Locate the cell with the specified text and output its (x, y) center coordinate. 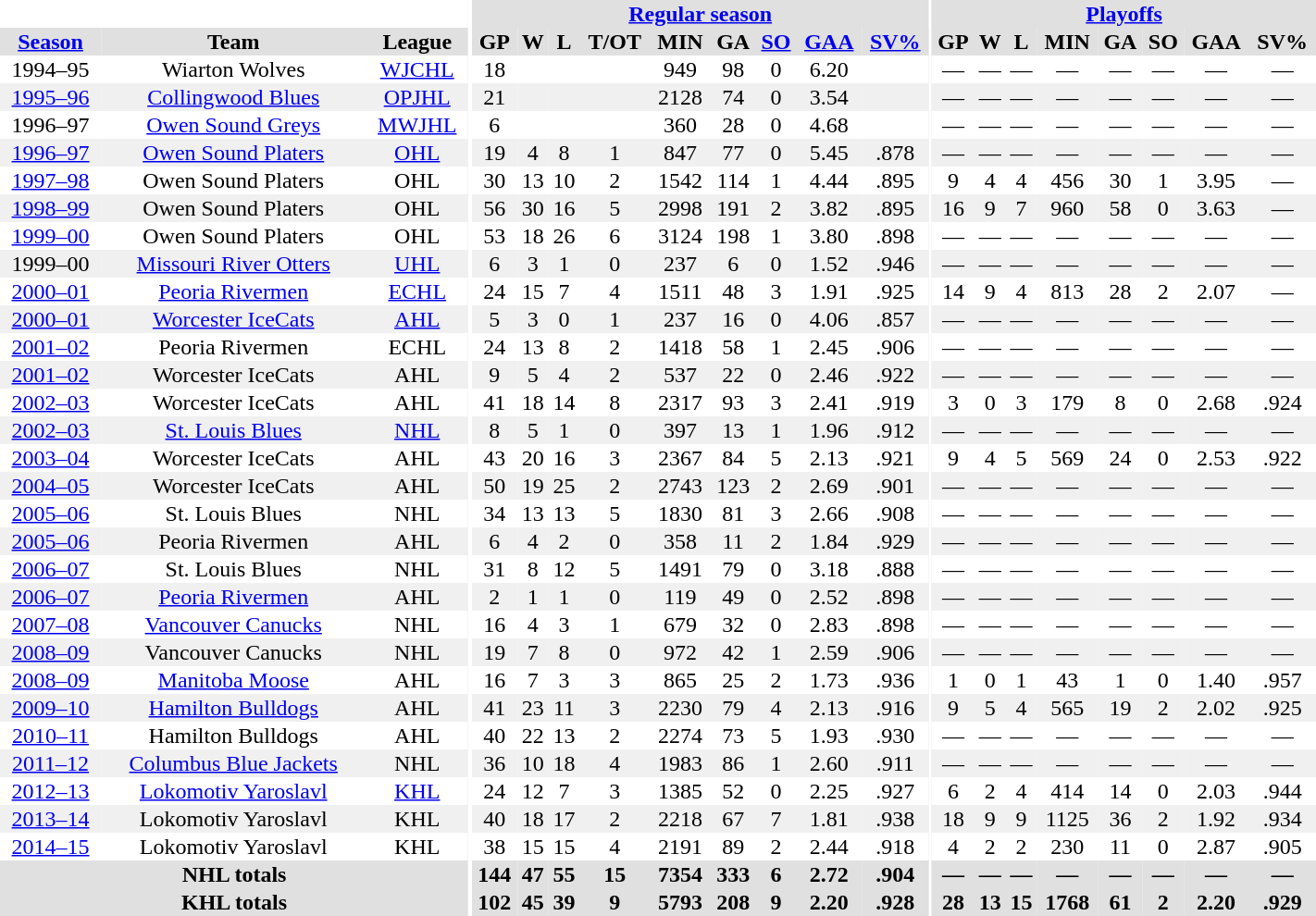
84 (733, 458)
Manitoba Moose (233, 680)
Owen Sound Greys (233, 125)
Missouri River Otters (233, 264)
55 (565, 874)
230 (1067, 847)
34 (494, 514)
WJCHL (416, 69)
52 (733, 791)
6.20 (829, 69)
49 (733, 597)
2.83 (829, 625)
.934 (1283, 819)
2003–04 (50, 458)
.878 (895, 153)
1994–95 (50, 69)
2.41 (829, 402)
123 (733, 486)
93 (733, 402)
537 (680, 375)
Season (50, 42)
847 (680, 153)
333 (733, 874)
2.68 (1216, 402)
3.80 (829, 236)
50 (494, 486)
UHL (416, 264)
2218 (680, 819)
2012–13 (50, 791)
81 (733, 514)
813 (1067, 291)
45 (533, 902)
1418 (680, 347)
1768 (1067, 902)
.918 (895, 847)
2367 (680, 458)
1997–98 (50, 180)
4.68 (829, 125)
102 (494, 902)
32 (733, 625)
Playoffs (1124, 14)
2.07 (1216, 291)
.944 (1283, 791)
114 (733, 180)
17 (565, 819)
T/OT (615, 42)
.911 (895, 763)
179 (1067, 402)
.912 (895, 430)
3.54 (829, 97)
21 (494, 97)
5.45 (829, 153)
2010–11 (50, 736)
.919 (895, 402)
.916 (895, 708)
61 (1120, 902)
.904 (895, 874)
2.72 (829, 874)
2317 (680, 402)
53 (494, 236)
39 (565, 902)
77 (733, 153)
949 (680, 69)
.946 (895, 264)
48 (733, 291)
1.81 (829, 819)
3.95 (1216, 180)
2.25 (829, 791)
2.46 (829, 375)
2.66 (829, 514)
Regular season (701, 14)
1998–99 (50, 208)
20 (533, 458)
1.73 (829, 680)
86 (733, 763)
2013–14 (50, 819)
3.18 (829, 569)
7354 (680, 874)
73 (733, 736)
191 (733, 208)
2191 (680, 847)
865 (680, 680)
38 (494, 847)
4.44 (829, 180)
42 (733, 652)
.888 (895, 569)
2009–10 (50, 708)
2.02 (1216, 708)
.921 (895, 458)
569 (1067, 458)
1.40 (1216, 680)
74 (733, 97)
2004–05 (50, 486)
2.52 (829, 597)
2230 (680, 708)
1511 (680, 291)
2007–08 (50, 625)
89 (733, 847)
56 (494, 208)
.924 (1283, 402)
1830 (680, 514)
47 (533, 874)
Wiarton Wolves (233, 69)
.938 (895, 819)
2.03 (1216, 791)
23 (533, 708)
.928 (895, 902)
1.84 (829, 541)
2998 (680, 208)
1.92 (1216, 819)
3124 (680, 236)
.905 (1283, 847)
1.93 (829, 736)
.930 (895, 736)
972 (680, 652)
1.96 (829, 430)
.857 (895, 319)
2274 (680, 736)
2743 (680, 486)
67 (733, 819)
414 (1067, 791)
358 (680, 541)
KHL totals (234, 902)
.927 (895, 791)
960 (1067, 208)
OPJHL (416, 97)
565 (1067, 708)
1.91 (829, 291)
1542 (680, 180)
NHL totals (234, 874)
2.59 (829, 652)
679 (680, 625)
3.63 (1216, 208)
31 (494, 569)
2.69 (829, 486)
Collingwood Blues (233, 97)
208 (733, 902)
2011–12 (50, 763)
4.06 (829, 319)
1995–96 (50, 97)
2014–15 (50, 847)
1385 (680, 791)
1.52 (829, 264)
360 (680, 125)
.936 (895, 680)
198 (733, 236)
2.44 (829, 847)
98 (733, 69)
MWJHL (416, 125)
Columbus Blue Jackets (233, 763)
397 (680, 430)
1491 (680, 569)
1983 (680, 763)
League (416, 42)
26 (565, 236)
2.53 (1216, 458)
.901 (895, 486)
119 (680, 597)
2128 (680, 97)
.957 (1283, 680)
2.60 (829, 763)
.908 (895, 514)
1125 (1067, 819)
Team (233, 42)
2.87 (1216, 847)
5793 (680, 902)
2.45 (829, 347)
144 (494, 874)
3.82 (829, 208)
456 (1067, 180)
